Find where the given text appears and provide that cell's center as (X, Y) coordinate. 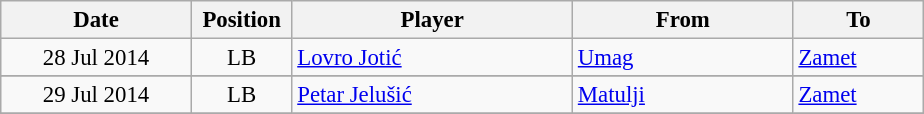
Position (242, 20)
Player (432, 20)
Petar Jelušić (432, 95)
Date (96, 20)
28 Jul 2014 (96, 58)
Umag (684, 58)
To (858, 20)
29 Jul 2014 (96, 95)
Lovro Jotić (432, 58)
Matulji (684, 95)
From (684, 20)
